Pinpoint the cell where the given text exists, returning its [x, y] midpoint coordinate. 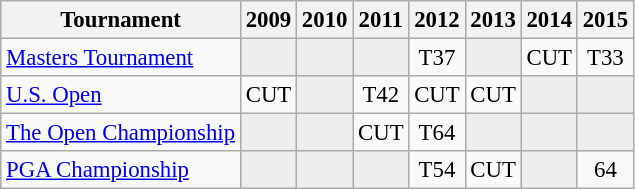
2012 [437, 20]
The Open Championship [121, 133]
T64 [437, 133]
64 [605, 170]
U.S. Open [121, 95]
T54 [437, 170]
2011 [381, 20]
2010 [325, 20]
T33 [605, 58]
T37 [437, 58]
2009 [268, 20]
2014 [549, 20]
2013 [493, 20]
Masters Tournament [121, 58]
T42 [381, 95]
2015 [605, 20]
Tournament [121, 20]
PGA Championship [121, 170]
